Identify which cell holds the provided text, then report its [X, Y] central coordinate. 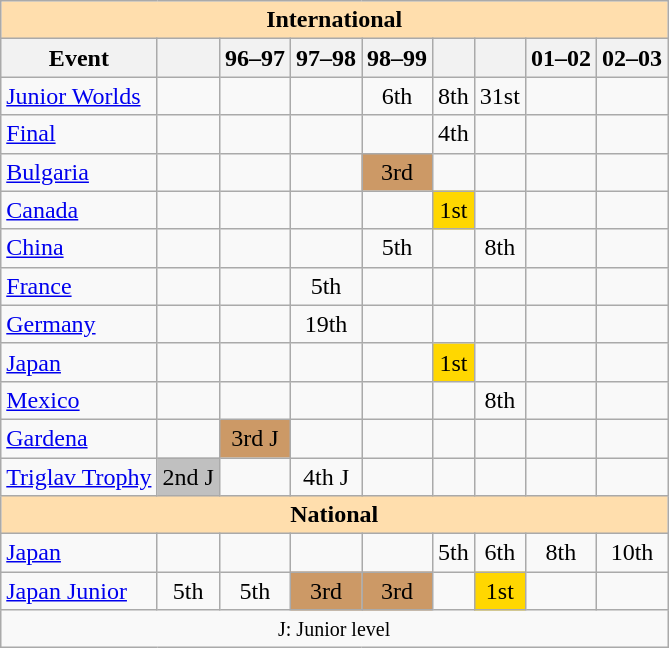
01–02 [560, 58]
2nd J [188, 477]
98–99 [398, 58]
J: Junior level [334, 629]
Mexico [79, 400]
Bulgaria [79, 172]
Japan Junior [79, 591]
97–98 [326, 58]
Gardena [79, 438]
Final [79, 134]
10th [632, 553]
Canada [79, 210]
4th J [326, 477]
China [79, 248]
19th [326, 324]
02–03 [632, 58]
31st [500, 96]
3rd J [254, 438]
Germany [79, 324]
96–97 [254, 58]
4th [454, 134]
Event [79, 58]
France [79, 286]
National [334, 515]
Triglav Trophy [79, 477]
International [334, 20]
Junior Worlds [79, 96]
